For the text-containing cell, return its midpoint in [x, y] coordinate format. 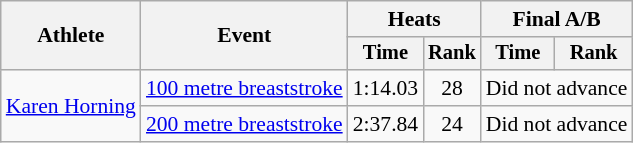
200 metre breaststroke [244, 124]
Event [244, 36]
100 metre breaststroke [244, 88]
28 [452, 88]
24 [452, 124]
Heats [414, 19]
2:37.84 [386, 124]
Karen Horning [71, 106]
Final A/B [557, 19]
1:14.03 [386, 88]
Athlete [71, 36]
